Provide the (x, y) coordinate of the cell's center where the given text is located.  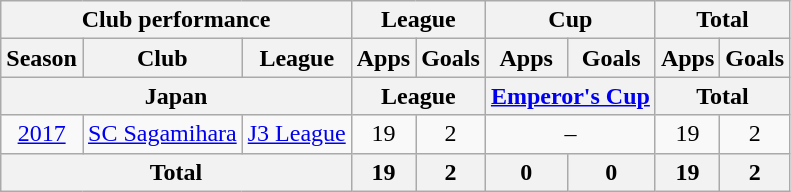
Cup (570, 20)
Club performance (176, 20)
– (570, 134)
J3 League (296, 134)
2017 (42, 134)
Club (162, 58)
Season (42, 58)
SC Sagamihara (162, 134)
Japan (176, 96)
Emperor's Cup (570, 96)
